Extract the (X, Y) coordinate from the center of the cell holding the provided text.  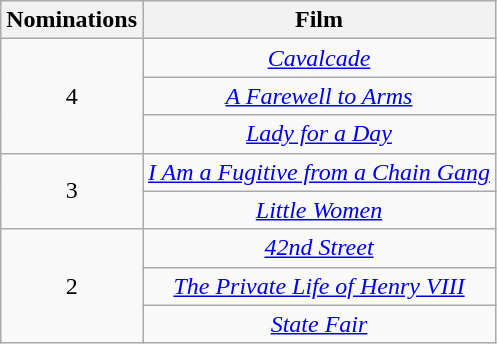
Nominations (72, 20)
Film (318, 20)
I Am a Fugitive from a Chain Gang (318, 172)
Lady for a Day (318, 134)
State Fair (318, 324)
42nd Street (318, 248)
3 (72, 191)
Little Women (318, 210)
Cavalcade (318, 58)
4 (72, 96)
2 (72, 286)
A Farewell to Arms (318, 96)
The Private Life of Henry VIII (318, 286)
